Return (x, y) of the center of cell containing provided text 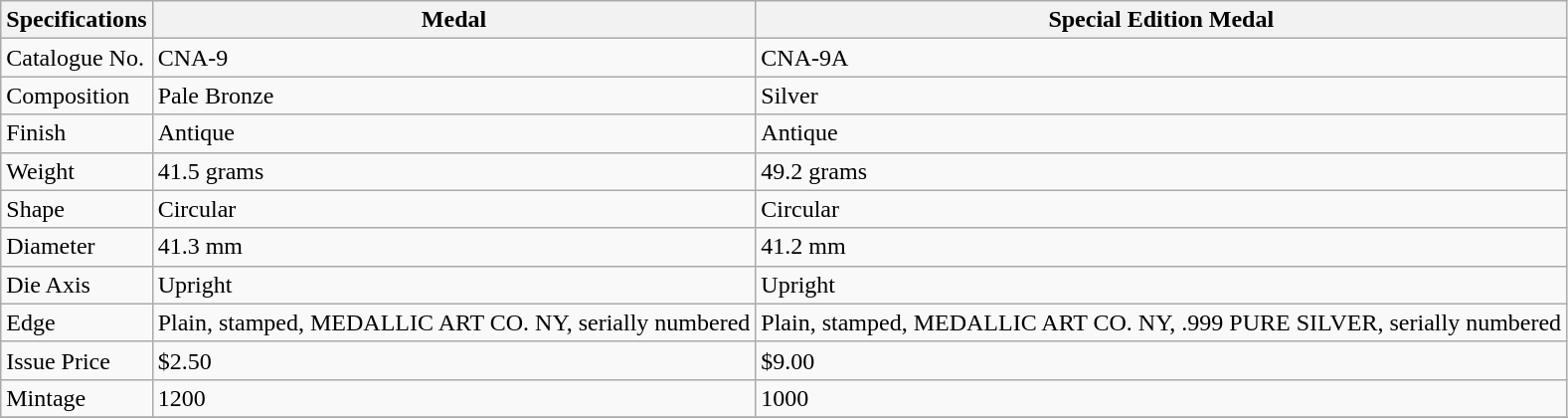
Mintage (77, 398)
Pale Bronze (453, 96)
Medal (453, 20)
41.5 grams (453, 171)
Special Edition Medal (1161, 20)
Composition (77, 96)
CNA-9A (1161, 58)
Die Axis (77, 285)
Silver (1161, 96)
Issue Price (77, 360)
1200 (453, 398)
Plain, stamped, MEDALLIC ART CO. NY, serially numbered (453, 322)
49.2 grams (1161, 171)
Shape (77, 209)
Edge (77, 322)
Finish (77, 133)
41.3 mm (453, 247)
$9.00 (1161, 360)
41.2 mm (1161, 247)
Specifications (77, 20)
Plain, stamped, MEDALLIC ART CO. NY, .999 PURE SILVER, serially numbered (1161, 322)
CNA-9 (453, 58)
$2.50 (453, 360)
Diameter (77, 247)
Weight (77, 171)
Catalogue No. (77, 58)
1000 (1161, 398)
